Capture the cell that displays the provided text and extract its [X, Y] central coordinate. 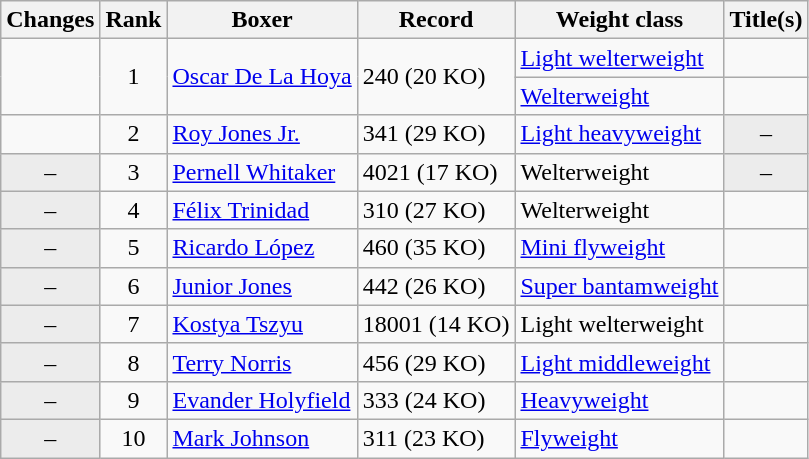
456 (29 KO) [436, 362]
Junior Jones [262, 286]
Weight class [620, 20]
333 (24 KO) [436, 400]
442 (26 KO) [436, 286]
341 (29 KO) [436, 134]
Rank [134, 20]
Title(s) [766, 20]
Super bantamweight [620, 286]
Evander Holyfield [262, 400]
8 [134, 362]
9 [134, 400]
3 [134, 172]
Félix Trinidad [262, 210]
Mark Johnson [262, 438]
Heavyweight [620, 400]
Record [436, 20]
460 (35 KO) [436, 248]
Roy Jones Jr. [262, 134]
7 [134, 324]
311 (23 KO) [436, 438]
Oscar De La Hoya [262, 77]
10 [134, 438]
Boxer [262, 20]
Light middleweight [620, 362]
Mini flyweight [620, 248]
4 [134, 210]
Pernell Whitaker [262, 172]
Light heavyweight [620, 134]
Terry Norris [262, 362]
240 (20 KO) [436, 77]
5 [134, 248]
1 [134, 77]
4021 (17 KO) [436, 172]
310 (27 KO) [436, 210]
2 [134, 134]
Changes [50, 20]
6 [134, 286]
18001 (14 KO) [436, 324]
Flyweight [620, 438]
Ricardo López [262, 248]
Kostya Tszyu [262, 324]
